Scan for the cell matching the given text and deliver its (X, Y) coordinate at center. 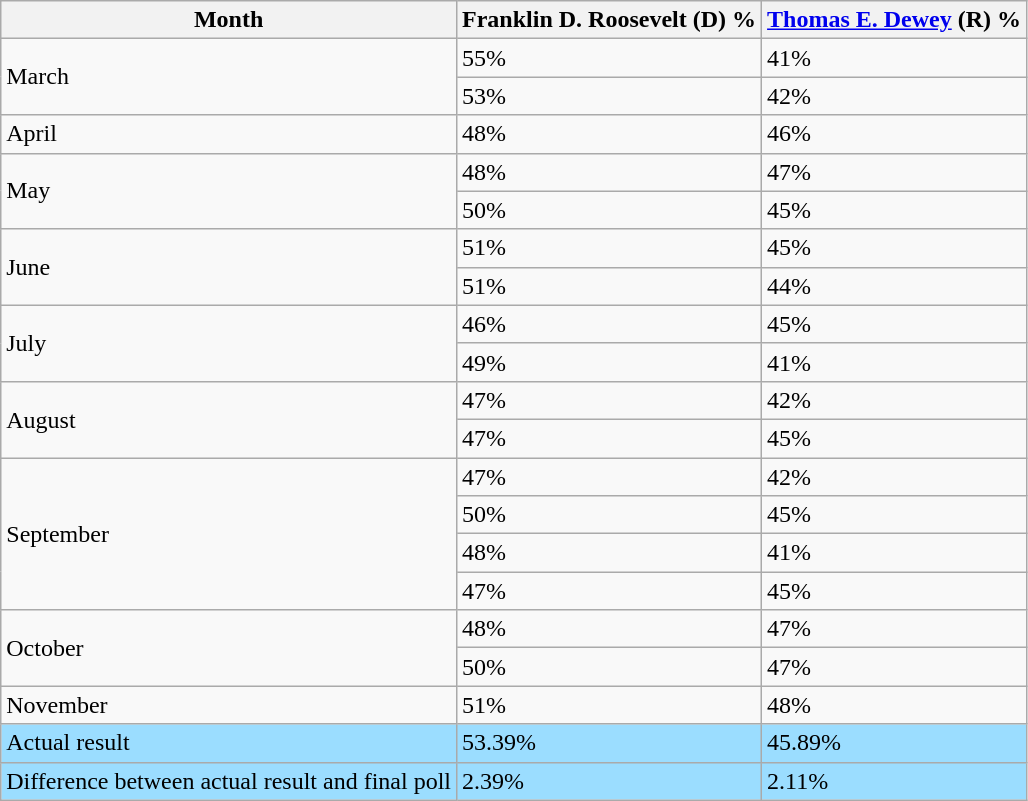
Franklin D. Roosevelt (D) % (610, 20)
March (229, 77)
September (229, 534)
Thomas E. Dewey (R) % (894, 20)
Difference between actual result and final poll (229, 781)
53.39% (610, 743)
49% (610, 362)
Actual result (229, 743)
May (229, 191)
55% (610, 58)
2.11% (894, 781)
Month (229, 20)
45.89% (894, 743)
April (229, 134)
44% (894, 286)
November (229, 705)
July (229, 343)
October (229, 648)
53% (610, 96)
August (229, 419)
June (229, 267)
2.39% (610, 781)
